Search for the cell housing the specified text and yield its (x, y) center coordinate. 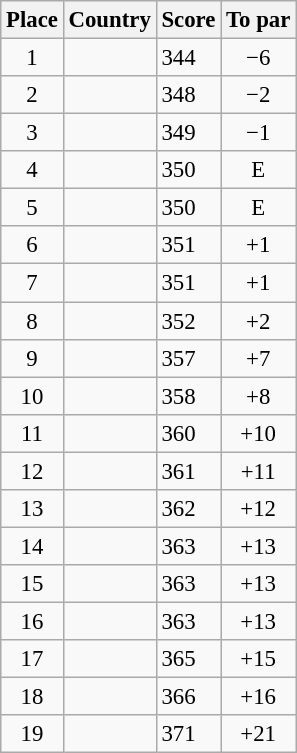
14 (32, 546)
349 (188, 133)
19 (32, 734)
17 (32, 659)
+15 (258, 659)
365 (188, 659)
8 (32, 321)
18 (32, 697)
361 (188, 471)
−2 (258, 95)
+7 (258, 358)
344 (188, 58)
To par (258, 20)
357 (188, 358)
12 (32, 471)
5 (32, 208)
10 (32, 396)
9 (32, 358)
+16 (258, 697)
+8 (258, 396)
Country (110, 20)
+11 (258, 471)
4 (32, 170)
+12 (258, 509)
+2 (258, 321)
371 (188, 734)
348 (188, 95)
16 (32, 621)
7 (32, 283)
+10 (258, 433)
3 (32, 133)
Place (32, 20)
358 (188, 396)
15 (32, 584)
6 (32, 245)
1 (32, 58)
360 (188, 433)
Score (188, 20)
11 (32, 433)
2 (32, 95)
+21 (258, 734)
13 (32, 509)
−1 (258, 133)
352 (188, 321)
366 (188, 697)
−6 (258, 58)
362 (188, 509)
